Search for the cell housing the specified text and yield its (x, y) center coordinate. 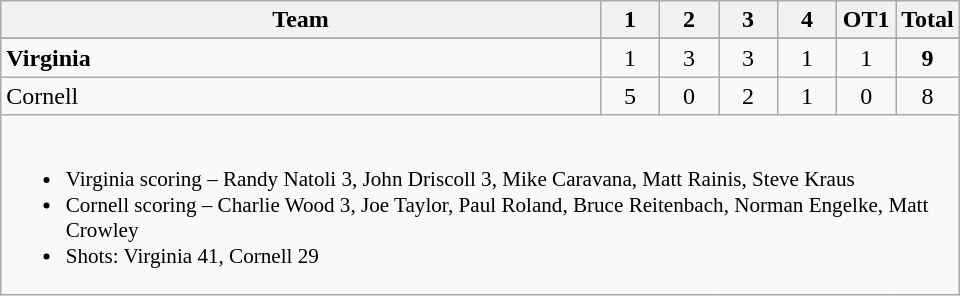
Virginia (301, 58)
5 (630, 96)
8 (928, 96)
Total (928, 20)
4 (808, 20)
9 (928, 58)
OT1 (866, 20)
Cornell (301, 96)
Team (301, 20)
